Provide the [X, Y] coordinate of the cell's center where the given text is located.  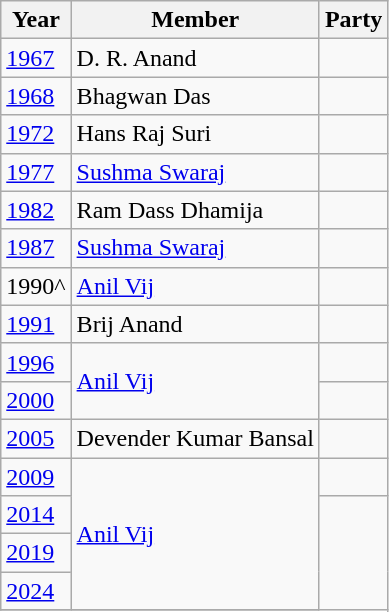
1968 [36, 96]
Party [353, 20]
1987 [36, 248]
2005 [36, 438]
1967 [36, 58]
D. R. Anand [195, 58]
Ram Dass Dhamija [195, 210]
1982 [36, 210]
2019 [36, 553]
Bhagwan Das [195, 96]
1990^ [36, 286]
1996 [36, 362]
1977 [36, 172]
Hans Raj Suri [195, 134]
Brij Anand [195, 324]
1991 [36, 324]
2024 [36, 591]
Year [36, 20]
Devender Kumar Bansal [195, 438]
2014 [36, 515]
1972 [36, 134]
2009 [36, 477]
Member [195, 20]
2000 [36, 400]
